Find where the given text appears and provide that cell's center as (X, Y) coordinate. 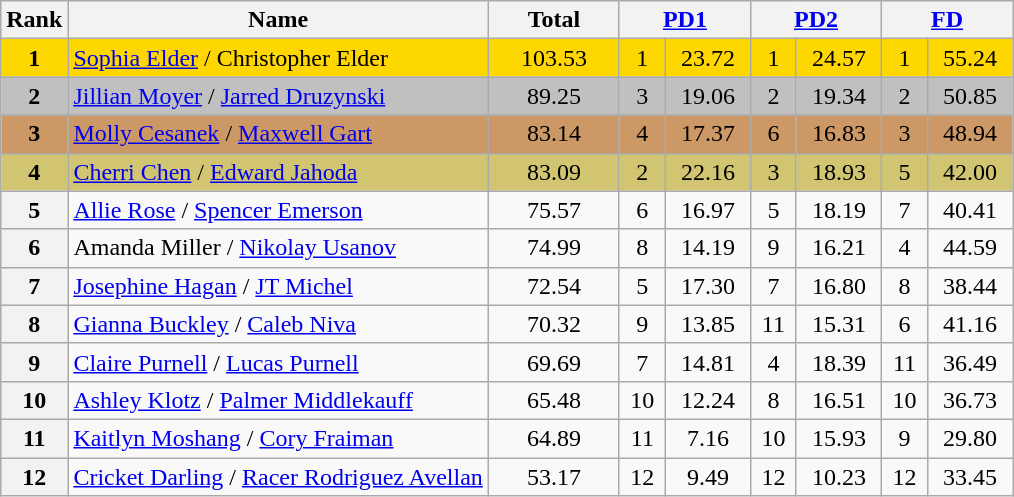
16.97 (708, 210)
Jillian Moyer / Jarred Druzynski (278, 96)
10.23 (838, 477)
41.16 (970, 324)
Amanda Miller / Nikolay Usanov (278, 248)
33.45 (970, 477)
40.41 (970, 210)
Cherri Chen / Edward Jahoda (278, 172)
Cricket Darling / Racer Rodriguez Avellan (278, 477)
15.93 (838, 438)
18.93 (838, 172)
15.31 (838, 324)
7.16 (708, 438)
75.57 (554, 210)
Josephine Hagan / JT Michel (278, 286)
14.19 (708, 248)
103.53 (554, 58)
Allie Rose / Spencer Emerson (278, 210)
Molly Cesanek / Maxwell Gart (278, 134)
23.72 (708, 58)
19.34 (838, 96)
18.39 (838, 362)
PD2 (816, 20)
89.25 (554, 96)
83.09 (554, 172)
Ashley Klotz / Palmer Middlekauff (278, 400)
53.17 (554, 477)
74.99 (554, 248)
48.94 (970, 134)
14.81 (708, 362)
44.59 (970, 248)
Name (278, 20)
38.44 (970, 286)
83.14 (554, 134)
72.54 (554, 286)
36.73 (970, 400)
29.80 (970, 438)
16.21 (838, 248)
17.37 (708, 134)
Kaitlyn Moshang / Cory Fraiman (278, 438)
70.32 (554, 324)
22.16 (708, 172)
16.51 (838, 400)
65.48 (554, 400)
Total (554, 20)
69.69 (554, 362)
16.80 (838, 286)
42.00 (970, 172)
16.83 (838, 134)
Rank (34, 20)
36.49 (970, 362)
PD1 (684, 20)
64.89 (554, 438)
Sophia Elder / Christopher Elder (278, 58)
FD (948, 20)
18.19 (838, 210)
Claire Purnell / Lucas Purnell (278, 362)
24.57 (838, 58)
17.30 (708, 286)
55.24 (970, 58)
19.06 (708, 96)
Gianna Buckley / Caleb Niva (278, 324)
12.24 (708, 400)
50.85 (970, 96)
9.49 (708, 477)
13.85 (708, 324)
